Output the (X, Y) coordinate of the center of the cell containing the given text.  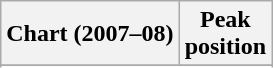
Chart (2007–08) (90, 34)
Peakposition (225, 34)
